Identify which cell holds the provided text, then report its [x, y] central coordinate. 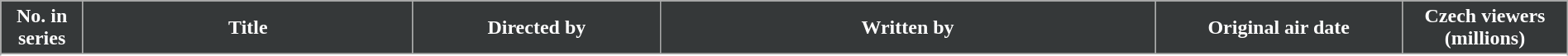
Written by [907, 28]
Directed by [536, 28]
Title [248, 28]
Czech viewers(millions) [1485, 28]
Original air date [1279, 28]
No. inseries [42, 28]
